Locate the cell with the specified text and output its (X, Y) center coordinate. 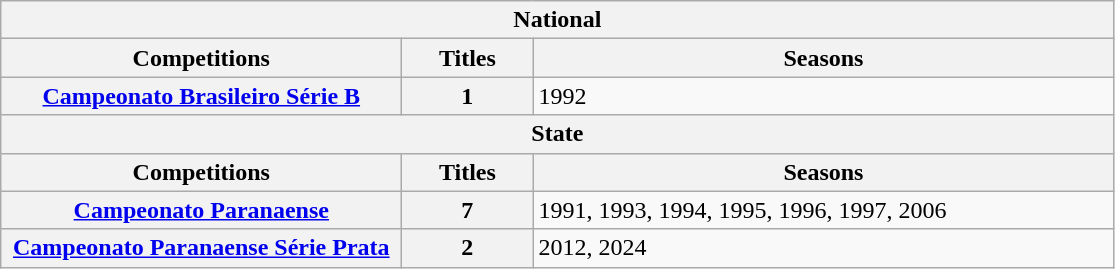
2012, 2024 (824, 248)
1992 (824, 96)
Campeonato Paranaense Série Prata (202, 248)
Campeonato Brasileiro Série B (202, 96)
State (558, 134)
National (558, 20)
1991, 1993, 1994, 1995, 1996, 1997, 2006 (824, 210)
1 (468, 96)
Campeonato Paranaense (202, 210)
2 (468, 248)
7 (468, 210)
